Extract the [x, y] coordinate from the center of the cell holding the provided text.  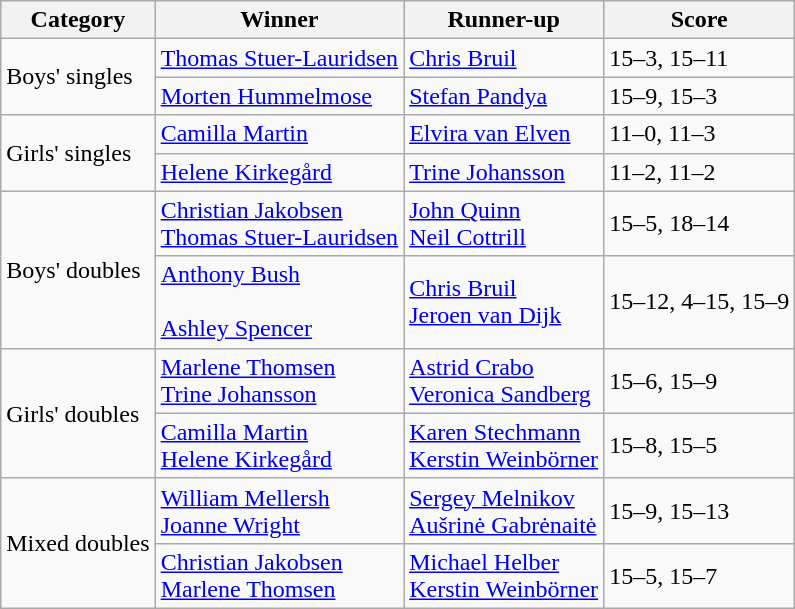
Sergey Melnikov Aušrinė Gabrėnaitė [504, 510]
Stefan Pandya [504, 96]
Christian Jakobsen Thomas Stuer-Lauridsen [280, 224]
Thomas Stuer-Lauridsen [280, 58]
15–5, 15–7 [700, 576]
Girls' singles [78, 153]
Winner [280, 20]
William Mellersh Joanne Wright [280, 510]
Boys' singles [78, 77]
15–3, 15–11 [700, 58]
15–5, 18–14 [700, 224]
Camilla Martin Helene Kirkegård [280, 446]
Morten Hummelmose [280, 96]
Karen Stechmann Kerstin Weinbörner [504, 446]
Chris Bruil [504, 58]
15–8, 15–5 [700, 446]
Trine Johansson [504, 172]
Score [700, 20]
Runner-up [504, 20]
Chris Bruil Jeroen van Dijk [504, 302]
Marlene Thomsen Trine Johansson [280, 380]
Christian Jakobsen Marlene Thomsen [280, 576]
11–0, 11–3 [700, 134]
Boys' doubles [78, 270]
11–2, 11–2 [700, 172]
Michael Helber Kerstin Weinbörner [504, 576]
John Quinn Neil Cottrill [504, 224]
15–6, 15–9 [700, 380]
Anthony Bush Ashley Spencer [280, 302]
Elvira van Elven [504, 134]
Category [78, 20]
Girls' doubles [78, 413]
15–9, 15–3 [700, 96]
Astrid Crabo Veronica Sandberg [504, 380]
15–12, 4–15, 15–9 [700, 302]
Mixed doubles [78, 543]
Helene Kirkegård [280, 172]
Camilla Martin [280, 134]
15–9, 15–13 [700, 510]
